Provide the [X, Y] coordinate of the cell's center where the given text is located.  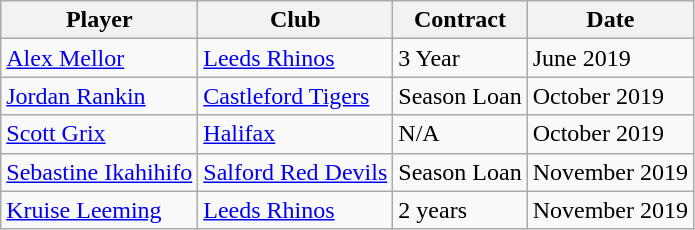
Halifax [296, 134]
Alex Mellor [100, 58]
N/A [460, 134]
Contract [460, 20]
Castleford Tigers [296, 96]
3 Year [460, 58]
Player [100, 20]
June 2019 [610, 58]
Salford Red Devils [296, 172]
Kruise Leeming [100, 210]
Date [610, 20]
Club [296, 20]
Sebastine Ikahihifo [100, 172]
Jordan Rankin [100, 96]
2 years [460, 210]
Scott Grix [100, 134]
